Locate the cell with the specified text and output its (x, y) center coordinate. 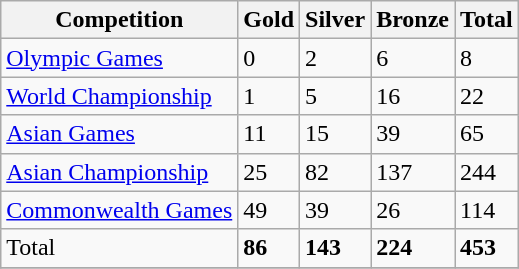
6 (413, 58)
5 (336, 96)
16 (413, 96)
244 (487, 172)
Competition (120, 20)
0 (269, 58)
26 (413, 210)
137 (413, 172)
114 (487, 210)
World Championship (120, 96)
143 (336, 248)
1 (269, 96)
49 (269, 210)
22 (487, 96)
65 (487, 134)
8 (487, 58)
Asian Championship (120, 172)
224 (413, 248)
86 (269, 248)
Olympic Games (120, 58)
2 (336, 58)
453 (487, 248)
15 (336, 134)
82 (336, 172)
Silver (336, 20)
Gold (269, 20)
11 (269, 134)
Asian Games (120, 134)
25 (269, 172)
Commonwealth Games (120, 210)
Bronze (413, 20)
